Find where the given text appears and provide that cell's center as [X, Y] coordinate. 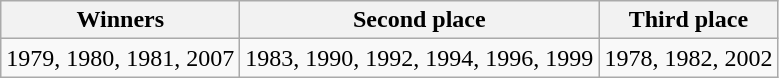
1979, 1980, 1981, 2007 [120, 58]
Third place [688, 20]
1978, 1982, 2002 [688, 58]
Second place [420, 20]
1983, 1990, 1992, 1994, 1996, 1999 [420, 58]
Winners [120, 20]
